Determine the (x, y) coordinate at the center of the cell enclosing the given text.  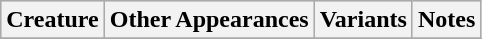
Notes (446, 20)
Creature (52, 20)
Variants (363, 20)
Other Appearances (209, 20)
